For the text-containing cell, return its midpoint in (X, Y) coordinate format. 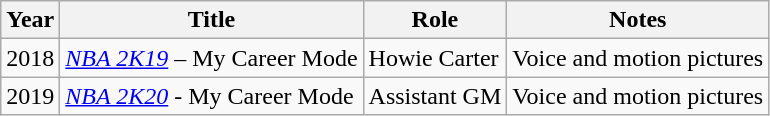
2018 (30, 58)
Role (435, 20)
Assistant GM (435, 96)
NBA 2K19 – My Career Mode (212, 58)
NBA 2K20 - My Career Mode (212, 96)
Title (212, 20)
Notes (638, 20)
Howie Carter (435, 58)
Year (30, 20)
2019 (30, 96)
